Search for the cell housing the specified text and yield its [x, y] center coordinate. 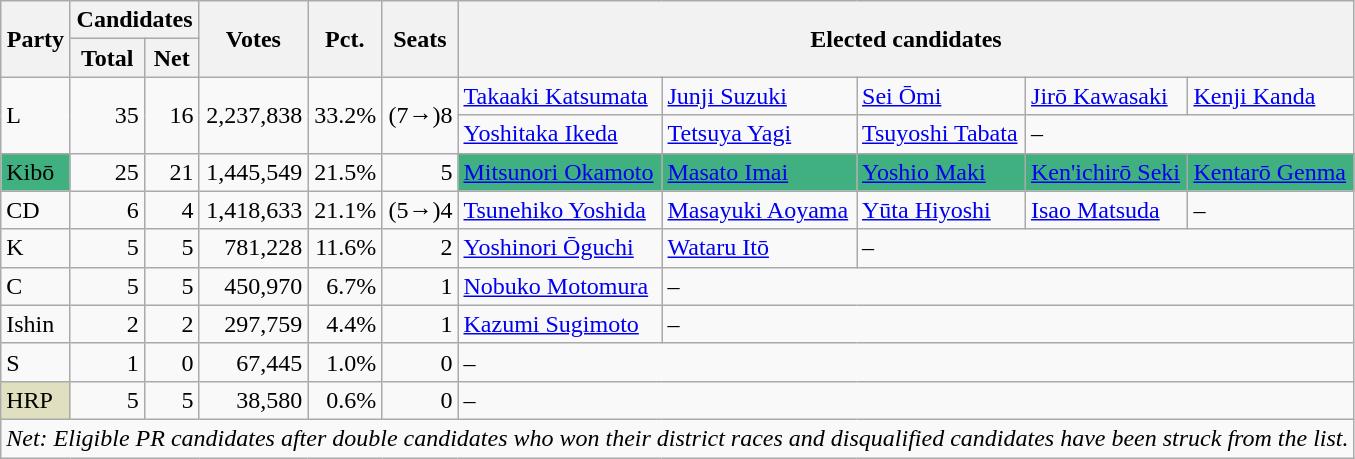
Jirō Kawasaki [1107, 96]
Elected candidates [906, 39]
K [36, 248]
Masayuki Aoyama [760, 210]
Junji Suzuki [760, 96]
25 [107, 172]
Ishin [36, 324]
Wataru Itō [760, 248]
1.0% [345, 362]
S [36, 362]
(7→)8 [420, 115]
297,759 [254, 324]
Sei Ōmi [940, 96]
L [36, 115]
4 [172, 210]
Mitsunori Okamoto [560, 172]
Yoshinori Ōguchi [560, 248]
HRP [36, 400]
Net: Eligible PR candidates after double candidates who won their district races and disqualified candidates have been struck from the list. [678, 438]
(5→)4 [420, 210]
Isao Matsuda [1107, 210]
Takaaki Katsumata [560, 96]
Seats [420, 39]
Kenji Kanda [1271, 96]
Yoshitaka Ikeda [560, 134]
Total [107, 58]
6.7% [345, 286]
781,228 [254, 248]
Kentarō Genma [1271, 172]
450,970 [254, 286]
Pct. [345, 39]
67,445 [254, 362]
21.1% [345, 210]
6 [107, 210]
Party [36, 39]
21.5% [345, 172]
Yūta Hiyoshi [940, 210]
Votes [254, 39]
CD [36, 210]
0.6% [345, 400]
Ken'ichirō Seki [1107, 172]
Kibō [36, 172]
35 [107, 115]
16 [172, 115]
4.4% [345, 324]
Tetsuya Yagi [760, 134]
C [36, 286]
Masato Imai [760, 172]
33.2% [345, 115]
Tsuyoshi Tabata [940, 134]
Tsunehiko Yoshida [560, 210]
11.6% [345, 248]
21 [172, 172]
Net [172, 58]
Candidates [134, 20]
Nobuko Motomura [560, 286]
2,237,838 [254, 115]
Yoshio Maki [940, 172]
38,580 [254, 400]
1,445,549 [254, 172]
1,418,633 [254, 210]
Kazumi Sugimoto [560, 324]
